Return [X, Y] of the center of cell containing provided text 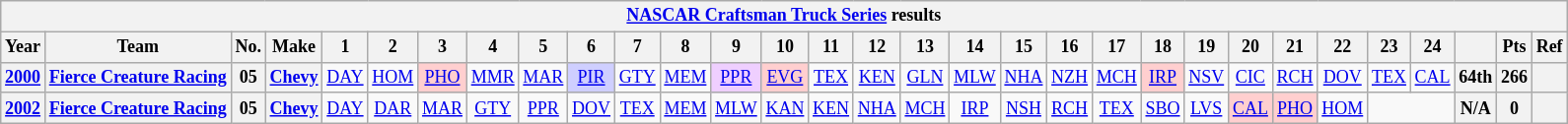
7 [637, 47]
MMR [493, 77]
Make [294, 47]
23 [1390, 47]
64th [1475, 77]
24 [1432, 47]
2002 [24, 108]
5 [543, 47]
Pts [1515, 47]
6 [592, 47]
GLN [925, 77]
Year [24, 47]
No. [249, 47]
14 [974, 47]
SBO [1163, 108]
17 [1116, 47]
EVG [785, 77]
NSH [1024, 108]
8 [685, 47]
12 [877, 47]
NASCAR Craftsman Truck Series results [784, 16]
2000 [24, 77]
19 [1207, 47]
16 [1070, 47]
2 [392, 47]
20 [1250, 47]
4 [493, 47]
DAR [392, 108]
KAN [785, 108]
10 [785, 47]
Team [138, 47]
0 [1515, 108]
22 [1343, 47]
266 [1515, 77]
9 [736, 47]
CIC [1250, 77]
18 [1163, 47]
13 [925, 47]
11 [831, 47]
21 [1295, 47]
Ref [1549, 47]
PIR [592, 77]
NZH [1070, 77]
LVS [1207, 108]
1 [345, 47]
N/A [1475, 108]
NSV [1207, 77]
15 [1024, 47]
3 [443, 47]
